Locate the cell with the specified text and output its (X, Y) center coordinate. 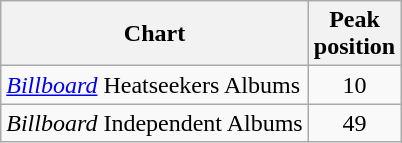
Billboard Heatseekers Albums (155, 85)
Billboard Independent Albums (155, 123)
10 (354, 85)
Peakposition (354, 34)
Chart (155, 34)
49 (354, 123)
